Detect which cell encompasses the target text, then output its [x, y] center coordinate. 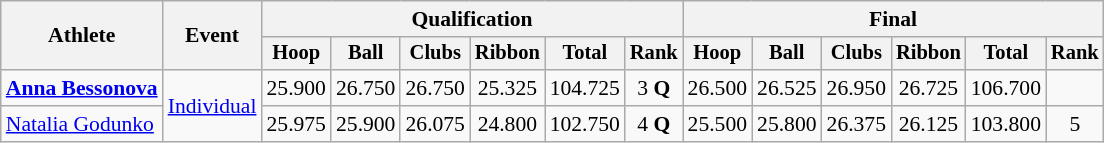
26.725 [928, 88]
104.725 [585, 88]
25.500 [718, 124]
25.800 [786, 124]
4 Q [654, 124]
3 Q [654, 88]
Event [212, 36]
24.800 [508, 124]
Qualification [472, 19]
Anna Bessonova [82, 88]
26.525 [786, 88]
Individual [212, 106]
26.500 [718, 88]
26.950 [856, 88]
Final [894, 19]
25.975 [296, 124]
102.750 [585, 124]
5 [1075, 124]
26.075 [434, 124]
Athlete [82, 36]
25.325 [508, 88]
Natalia Godunko [82, 124]
26.375 [856, 124]
103.800 [1006, 124]
26.125 [928, 124]
106.700 [1006, 88]
